Extract the (x, y) coordinate from the center of the cell holding the provided text.  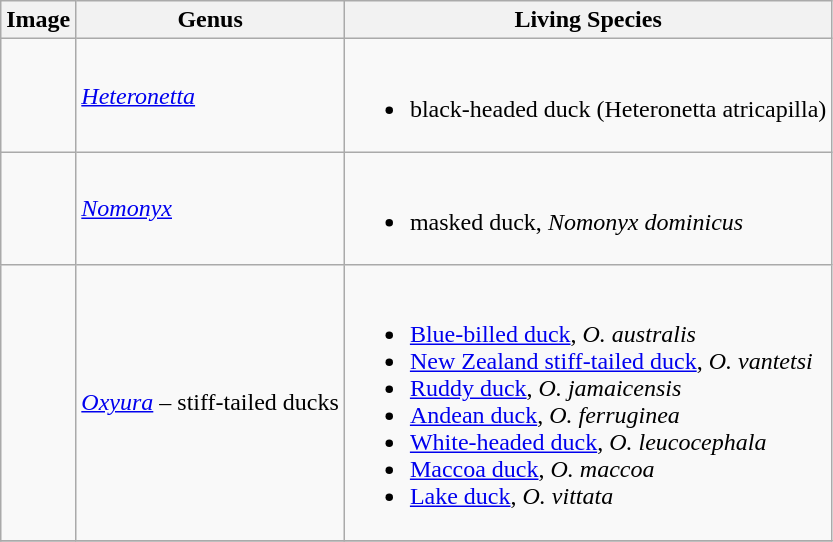
Oxyura – stiff-tailed ducks (210, 402)
Genus (210, 20)
Living Species (588, 20)
Heteronetta (210, 96)
Nomonyx (210, 208)
black-headed duck (Heteronetta atricapilla) (588, 96)
masked duck, Nomonyx dominicus (588, 208)
Image (38, 20)
